Extract the [x, y] coordinate from the center of the cell holding the provided text.  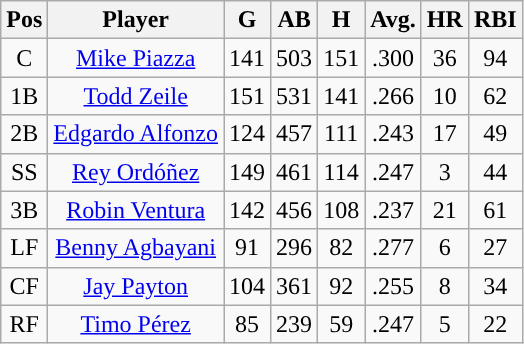
142 [248, 210]
21 [444, 210]
61 [495, 210]
36 [444, 58]
HR [444, 20]
.255 [394, 286]
91 [248, 248]
Todd Zeile [136, 96]
.277 [394, 248]
124 [248, 134]
1B [24, 96]
Edgardo Alfonzo [136, 134]
114 [342, 172]
10 [444, 96]
LF [24, 248]
Avg. [394, 20]
503 [294, 58]
Pos [24, 20]
296 [294, 248]
.237 [394, 210]
82 [342, 248]
Mike Piazza [136, 58]
531 [294, 96]
461 [294, 172]
44 [495, 172]
149 [248, 172]
.300 [394, 58]
AB [294, 20]
RBI [495, 20]
3B [24, 210]
104 [248, 286]
G [248, 20]
H [342, 20]
108 [342, 210]
22 [495, 324]
239 [294, 324]
6 [444, 248]
2B [24, 134]
62 [495, 96]
Jay Payton [136, 286]
3 [444, 172]
85 [248, 324]
.266 [394, 96]
92 [342, 286]
Player [136, 20]
8 [444, 286]
RF [24, 324]
.243 [394, 134]
361 [294, 286]
C [24, 58]
59 [342, 324]
Robin Ventura [136, 210]
17 [444, 134]
27 [495, 248]
CF [24, 286]
5 [444, 324]
49 [495, 134]
456 [294, 210]
111 [342, 134]
SS [24, 172]
94 [495, 58]
Rey Ordóñez [136, 172]
34 [495, 286]
Timo Pérez [136, 324]
Benny Agbayani [136, 248]
457 [294, 134]
